Scan for the cell matching the given text and deliver its [x, y] coordinate at center. 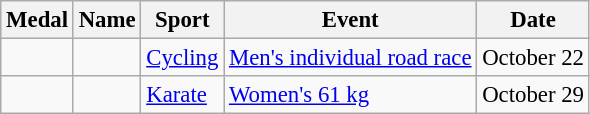
October 22 [533, 58]
Medal [38, 20]
Sport [182, 20]
Event [350, 20]
Name [107, 20]
Women's 61 kg [350, 95]
Karate [182, 95]
Men's individual road race [350, 58]
Cycling [182, 58]
October 29 [533, 95]
Date [533, 20]
